Output the (X, Y) coordinate of the center of the cell containing the given text.  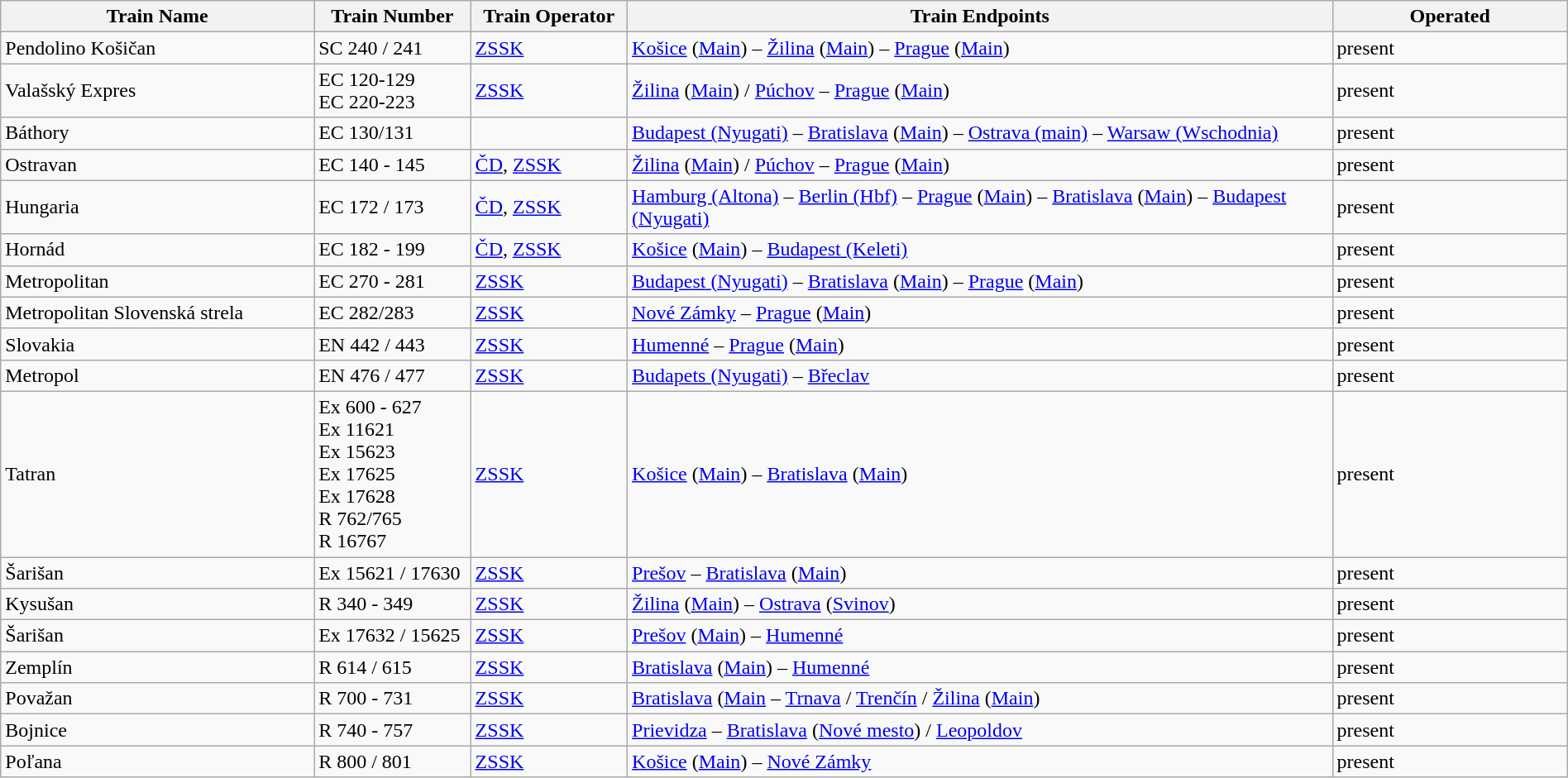
Poľana (157, 761)
EC 130/131 (392, 133)
R 740 - 757 (392, 730)
Prešov (Main) – Humenné (981, 636)
SC 240 / 241 (392, 48)
EC 140 - 145 (392, 165)
Prešov – Bratislava (Main) (981, 573)
Bratislava (Main – Trnava / Trenčín / Žilina (Main) (981, 699)
Hamburg (Altona) – Berlin (Hbf) – Prague (Main) – Bratislava (Main) – Budapest (Nyugati) (981, 207)
Train Number (392, 17)
Košice (Main) – Nové Zámky (981, 761)
Humenné – Prague (Main) (981, 344)
EN 476 / 477 (392, 375)
Pendolino Košičan (157, 48)
Báthory (157, 133)
R 340 - 349 (392, 604)
EN 442 / 443 (392, 344)
Bojnice (157, 730)
Nové Zámky – Prague (Main) (981, 313)
Ex 17632 / 15625 (392, 636)
Train Operator (549, 17)
Metropolitan Slovenská strela (157, 313)
Metropol (157, 375)
Tatran (157, 474)
Košice (Main) – Žilina (Main) – Prague (Main) (981, 48)
Košice (Main) – Budapest (Keleti) (981, 250)
Hornád (157, 250)
Košice (Main) – Bratislava (Main) (981, 474)
EC 270 - 281 (392, 281)
R 614 / 615 (392, 667)
Hungaria (157, 207)
Slovakia (157, 344)
R 700 - 731 (392, 699)
Ex 15621 / 17630 (392, 573)
Ex 600 - 627 Ex 11621 Ex 15623 Ex 17625 Ex 17628 R 762/765 R 16767 (392, 474)
Train Endpoints (981, 17)
Operated (1450, 17)
Bratislava (Main) – Humenné (981, 667)
Budapets (Nyugati) – Břeclav (981, 375)
Ostravan (157, 165)
Budapest (Nyugati) – Bratislava (Main) – Ostrava (main) – Warsaw (Wschodnia) (981, 133)
EC 182 - 199 (392, 250)
Kysušan (157, 604)
Train Name (157, 17)
Valašský Expres (157, 91)
Zemplín (157, 667)
Žilina (Main) – Ostrava (Svinov) (981, 604)
EC 172 / 173 (392, 207)
R 800 / 801 (392, 761)
Budapest (Nyugati) – Bratislava (Main) – Prague (Main) (981, 281)
Metropolitan (157, 281)
Považan (157, 699)
EC 282/283 (392, 313)
EC 120-129 EC 220-223 (392, 91)
Prievidza – Bratislava (Nové mesto) / Leopoldov (981, 730)
